Return (x, y) of the center of cell containing provided text 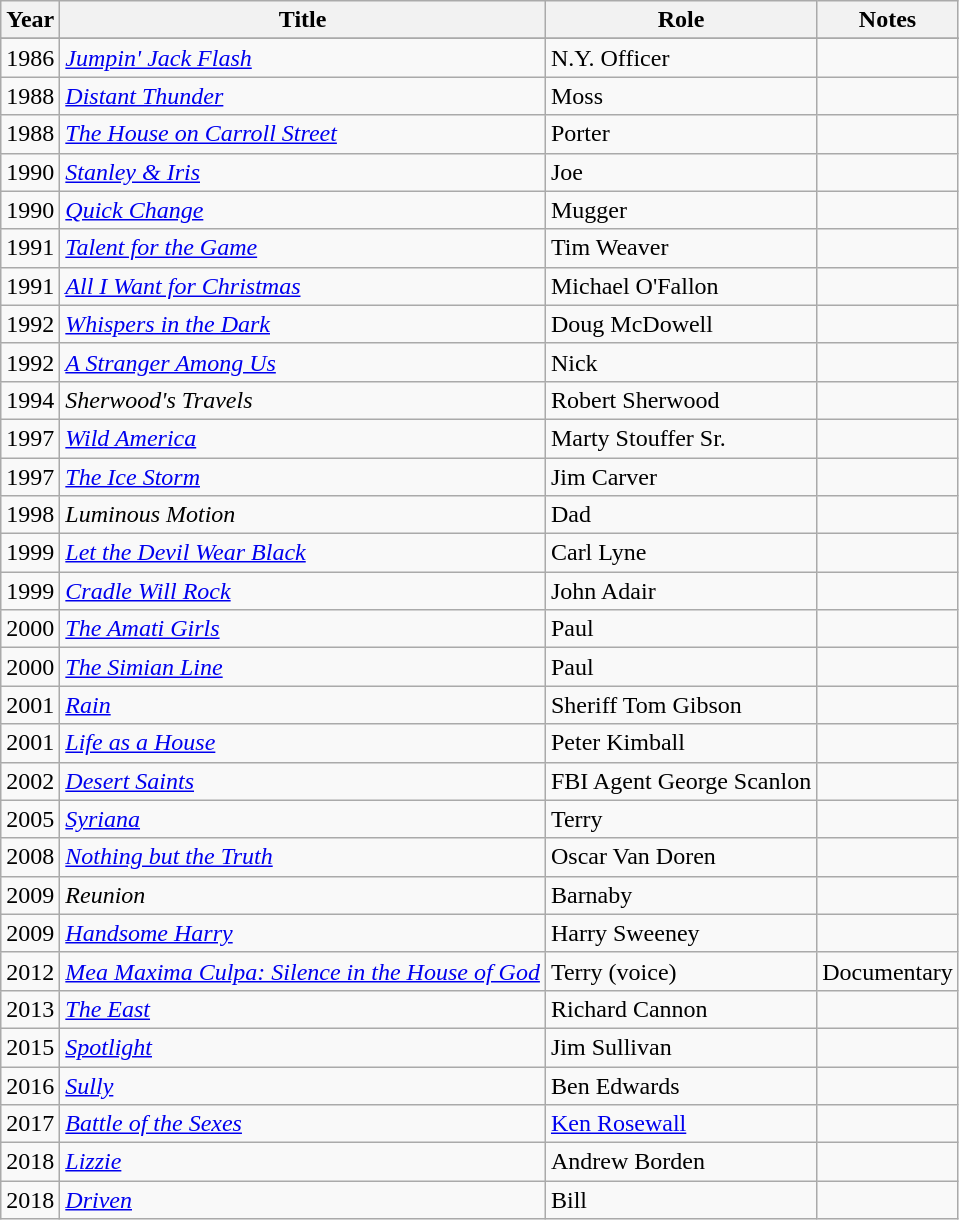
Tim Weaver (680, 248)
FBI Agent George Scanlon (680, 781)
Battle of the Sexes (303, 1124)
2015 (30, 1047)
A Stranger Among Us (303, 362)
Sherwood's Travels (303, 400)
Title (303, 20)
Reunion (303, 895)
Mea Maxima Culpa: Silence in the House of God (303, 971)
The East (303, 1009)
Cradle Will Rock (303, 591)
The Amati Girls (303, 629)
John Adair (680, 591)
Wild America (303, 438)
Bill (680, 1200)
2016 (30, 1085)
Desert Saints (303, 781)
The Ice Storm (303, 477)
Terry (680, 819)
Jim Sullivan (680, 1047)
1998 (30, 515)
2002 (30, 781)
Luminous Motion (303, 515)
2005 (30, 819)
Let the Devil Wear Black (303, 553)
Barnaby (680, 895)
Marty Stouffer Sr. (680, 438)
Peter Kimball (680, 743)
Porter (680, 134)
Nick (680, 362)
Stanley & Iris (303, 172)
Syriana (303, 819)
The House on Carroll Street (303, 134)
2012 (30, 971)
Notes (888, 20)
2017 (30, 1124)
Richard Cannon (680, 1009)
Andrew Borden (680, 1162)
Carl Lyne (680, 553)
Distant Thunder (303, 96)
Robert Sherwood (680, 400)
Jumpin' Jack Flash (303, 58)
Doug McDowell (680, 324)
All I Want for Christmas (303, 286)
Whispers in the Dark (303, 324)
Harry Sweeney (680, 933)
Driven (303, 1200)
Talent for the Game (303, 248)
Handsome Harry (303, 933)
Rain (303, 705)
N.Y. Officer (680, 58)
1986 (30, 58)
Sully (303, 1085)
Sheriff Tom Gibson (680, 705)
2013 (30, 1009)
Quick Change (303, 210)
Michael O'Fallon (680, 286)
Ben Edwards (680, 1085)
Life as a House (303, 743)
Documentary (888, 971)
Oscar Van Doren (680, 857)
1994 (30, 400)
Moss (680, 96)
Nothing but the Truth (303, 857)
Mugger (680, 210)
2008 (30, 857)
Dad (680, 515)
Lizzie (303, 1162)
Terry (voice) (680, 971)
The Simian Line (303, 667)
Role (680, 20)
Ken Rosewall (680, 1124)
Year (30, 20)
Jim Carver (680, 477)
Spotlight (303, 1047)
Joe (680, 172)
